Provide the [X, Y] coordinate of the cell's center where the given text is located.  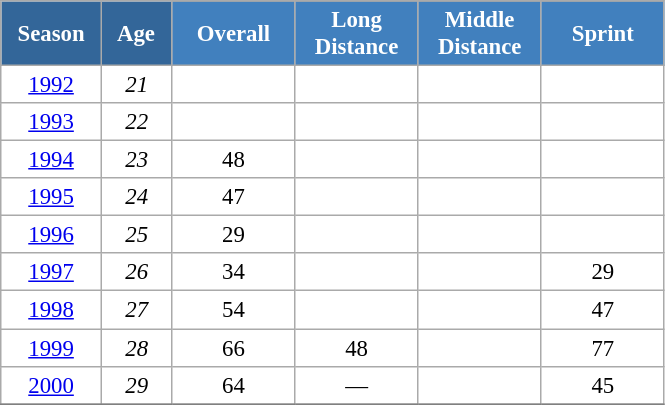
1997 [52, 273]
26 [136, 273]
1999 [52, 348]
Long Distance [356, 34]
77 [602, 348]
1998 [52, 310]
1992 [52, 85]
28 [136, 348]
64 [234, 385]
Sprint [602, 34]
25 [136, 235]
54 [234, 310]
66 [234, 348]
45 [602, 385]
Age [136, 34]
22 [136, 122]
1996 [52, 235]
27 [136, 310]
23 [136, 160]
1995 [52, 197]
21 [136, 85]
Overall [234, 34]
Middle Distance [480, 34]
34 [234, 273]
Season [52, 34]
2000 [52, 385]
1993 [52, 122]
1994 [52, 160]
24 [136, 197]
— [356, 385]
